From the cell containing the given text, extract its center point as (x, y) coordinate. 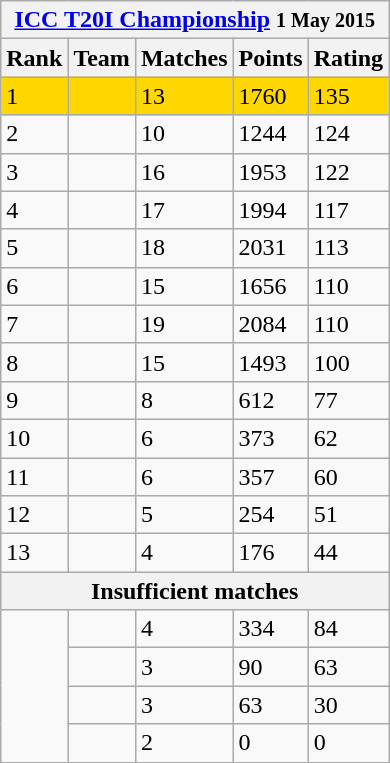
62 (348, 438)
51 (348, 515)
44 (348, 553)
9 (34, 400)
1244 (270, 134)
612 (270, 400)
1493 (270, 362)
100 (348, 362)
11 (34, 477)
135 (348, 96)
1760 (270, 96)
84 (348, 629)
254 (270, 515)
1656 (270, 286)
16 (184, 172)
Points (270, 58)
2031 (270, 248)
60 (348, 477)
334 (270, 629)
373 (270, 438)
Rank (34, 58)
357 (270, 477)
17 (184, 210)
2084 (270, 324)
122 (348, 172)
ICC T20I Championship 1 May 2015 (195, 20)
12 (34, 515)
77 (348, 400)
Matches (184, 58)
Insufficient matches (195, 591)
Team (102, 58)
19 (184, 324)
117 (348, 210)
Rating (348, 58)
1994 (270, 210)
124 (348, 134)
113 (348, 248)
18 (184, 248)
30 (348, 705)
1 (34, 96)
90 (270, 667)
7 (34, 324)
1953 (270, 172)
176 (270, 553)
